Pinpoint the cell where the given text exists, returning its [X, Y] midpoint coordinate. 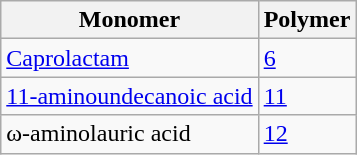
Monomer [130, 20]
11 [307, 96]
Caprolactam [130, 58]
6 [307, 58]
11-aminoundecanoic acid [130, 96]
12 [307, 134]
Polymer [307, 20]
ω-aminolauric acid [130, 134]
